Search for the cell housing the specified text and yield its [X, Y] center coordinate. 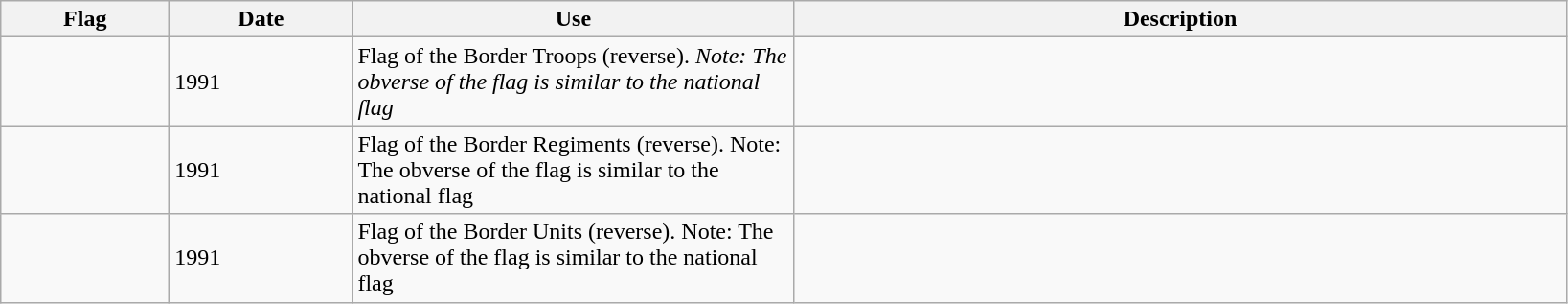
Description [1180, 19]
Flag of the Border Units (reverse). Note: The obverse of the flag is similar to the national flag [573, 258]
Flag of the Border Regiments (reverse). Note: The obverse of the flag is similar to the national flag [573, 170]
Use [573, 19]
Date [261, 19]
Flag [85, 19]
Flag of the Border Troops (reverse). Note: The obverse of the flag is similar to the national flag [573, 82]
